Detect which cell encompasses the target text, then output its (x, y) center coordinate. 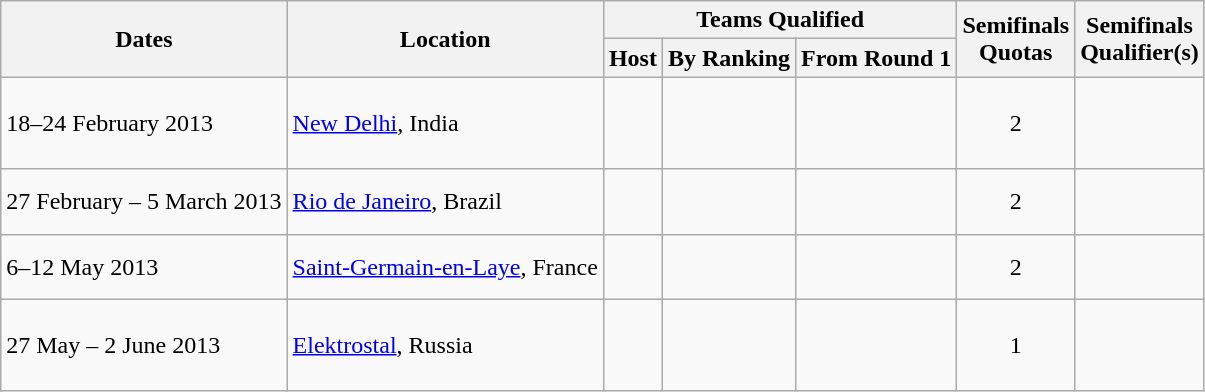
SemifinalsQualifier(s) (1140, 39)
18–24 February 2013 (144, 123)
27 February – 5 March 2013 (144, 202)
Host (632, 58)
Teams Qualified (780, 20)
New Delhi, India (445, 123)
Dates (144, 39)
Saint-Germain-en-Laye, France (445, 266)
27 May – 2 June 2013 (144, 345)
SemifinalsQuotas (1016, 39)
Location (445, 39)
Rio de Janeiro, Brazil (445, 202)
By Ranking (728, 58)
Elektrostal, Russia (445, 345)
6–12 May 2013 (144, 266)
From Round 1 (876, 58)
1 (1016, 345)
